For the text-containing cell, return its midpoint in (x, y) coordinate format. 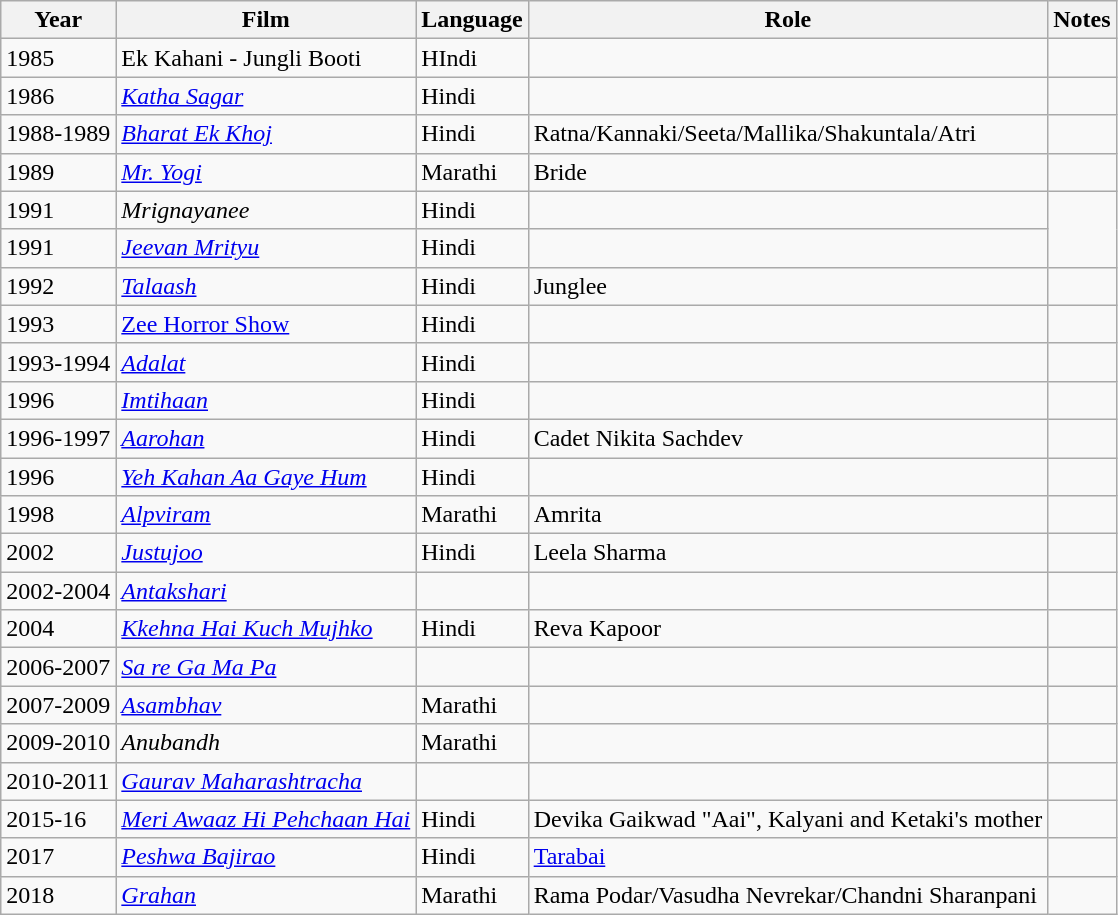
Anubandh (266, 743)
Antakshari (266, 591)
2010-2011 (58, 781)
Gaurav Maharashtracha (266, 781)
1985 (58, 58)
Justujoo (266, 553)
Ratna/Kannaki/Seeta/Mallika/Shakuntala/Atri (788, 134)
Grahan (266, 895)
2009-2010 (58, 743)
HIndi (472, 58)
Asambhav (266, 705)
Ek Kahani - Jungli Booti (266, 58)
2006-2007 (58, 667)
Sa re Ga Ma Pa (266, 667)
Rama Podar/Vasudha Nevrekar/Chandni Sharanpani (788, 895)
Bride (788, 172)
2002-2004 (58, 591)
Amrita (788, 515)
1986 (58, 96)
Adalat (266, 362)
Tarabai (788, 857)
Imtihaan (266, 400)
Zee Horror Show (266, 324)
2015-16 (58, 819)
Junglee (788, 286)
Notes (1082, 20)
2018 (58, 895)
Kkehna Hai Kuch Mujhko (266, 629)
1988-1989 (58, 134)
2002 (58, 553)
1992 (58, 286)
Aarohan (266, 438)
Bharat Ek Khoj (266, 134)
Film (266, 20)
1996-1997 (58, 438)
1998 (58, 515)
Talaash (266, 286)
Yeh Kahan Aa Gaye Hum (266, 477)
Mrignayanee (266, 210)
Mr. Yogi (266, 172)
Year (58, 20)
1993 (58, 324)
Language (472, 20)
Leela Sharma (788, 553)
Meri Awaaz Hi Pehchaan Hai (266, 819)
Cadet Nikita Sachdev (788, 438)
Alpviram (266, 515)
2017 (58, 857)
1993-1994 (58, 362)
Katha Sagar (266, 96)
Devika Gaikwad "Aai", Kalyani and Ketaki's mother (788, 819)
Peshwa Bajirao (266, 857)
1989 (58, 172)
Role (788, 20)
2004 (58, 629)
Jeevan Mrityu (266, 248)
2007-2009 (58, 705)
Reva Kapoor (788, 629)
